Determine the [X, Y] coordinate at the center of the cell enclosing the given text.  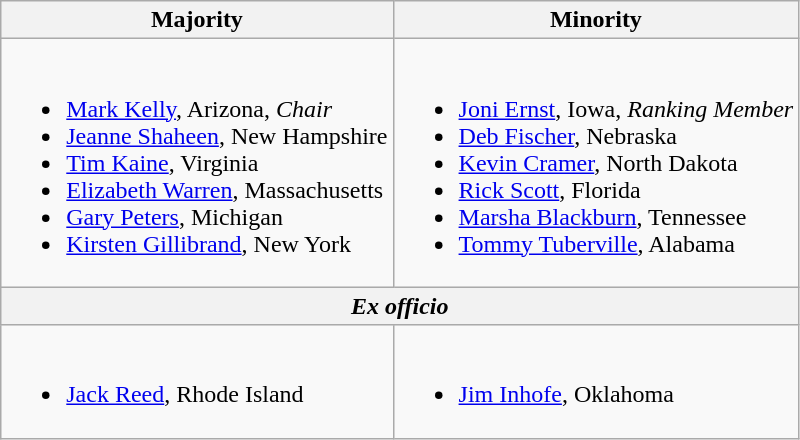
Jack Reed, Rhode Island [197, 382]
Ex officio [400, 306]
Minority [596, 20]
Majority [197, 20]
Jim Inhofe, Oklahoma [596, 382]
